Output the (x, y) coordinate of the center of the cell containing the given text.  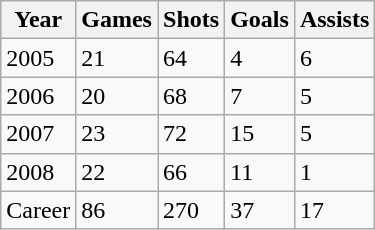
Assists (334, 20)
Shots (192, 20)
66 (192, 172)
Games (117, 20)
17 (334, 210)
2008 (38, 172)
7 (260, 96)
64 (192, 58)
2006 (38, 96)
2007 (38, 134)
15 (260, 134)
11 (260, 172)
72 (192, 134)
4 (260, 58)
6 (334, 58)
20 (117, 96)
Goals (260, 20)
68 (192, 96)
21 (117, 58)
Career (38, 210)
86 (117, 210)
22 (117, 172)
Year (38, 20)
23 (117, 134)
37 (260, 210)
2005 (38, 58)
1 (334, 172)
270 (192, 210)
